From the cell containing the given text, extract its center point as (x, y) coordinate. 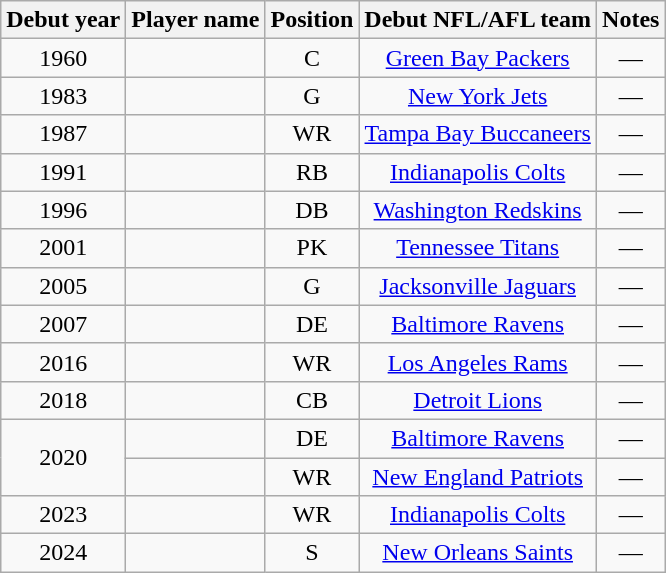
Tennessee Titans (478, 248)
1987 (64, 134)
Tampa Bay Buccaneers (478, 134)
RB (312, 172)
2007 (64, 324)
2005 (64, 286)
Notes (631, 20)
New England Patriots (478, 477)
1960 (64, 58)
Detroit Lions (478, 400)
1996 (64, 210)
PK (312, 248)
Green Bay Packers (478, 58)
C (312, 58)
S (312, 553)
Player name (196, 20)
2018 (64, 400)
CB (312, 400)
Washington Redskins (478, 210)
2023 (64, 515)
New Orleans Saints (478, 553)
Position (312, 20)
Debut NFL/AFL team (478, 20)
2001 (64, 248)
2016 (64, 362)
2020 (64, 457)
Debut year (64, 20)
1983 (64, 96)
1991 (64, 172)
Jacksonville Jaguars (478, 286)
DB (312, 210)
Los Angeles Rams (478, 362)
New York Jets (478, 96)
2024 (64, 553)
